From the cell containing the given text, extract its center point as (X, Y) coordinate. 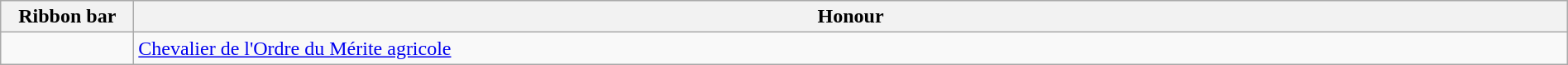
Honour (850, 17)
Chevalier de l'Ordre du Mérite agricole (850, 48)
Ribbon bar (68, 17)
